Return [X, Y] of the center of cell containing provided text 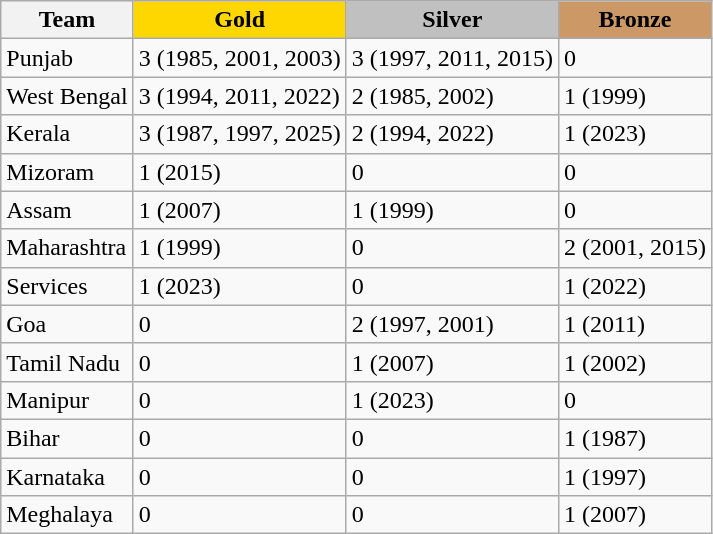
Assam [67, 210]
3 (1994, 2011, 2022) [240, 96]
Silver [452, 20]
Goa [67, 324]
2 (1997, 2001) [452, 324]
1 (1987) [634, 438]
Team [67, 20]
Gold [240, 20]
1 (1997) [634, 477]
Bihar [67, 438]
Maharashtra [67, 248]
Manipur [67, 400]
2 (2001, 2015) [634, 248]
Kerala [67, 134]
Mizoram [67, 172]
2 (1994, 2022) [452, 134]
1 (2002) [634, 362]
Tamil Nadu [67, 362]
3 (1987, 1997, 2025) [240, 134]
West Bengal [67, 96]
1 (2022) [634, 286]
3 (1985, 2001, 2003) [240, 58]
Bronze [634, 20]
3 (1997, 2011, 2015) [452, 58]
1 (2015) [240, 172]
1 (2011) [634, 324]
Meghalaya [67, 515]
2 (1985, 2002) [452, 96]
Karnataka [67, 477]
Punjab [67, 58]
Services [67, 286]
